Scan for the cell matching the given text and deliver its (X, Y) coordinate at center. 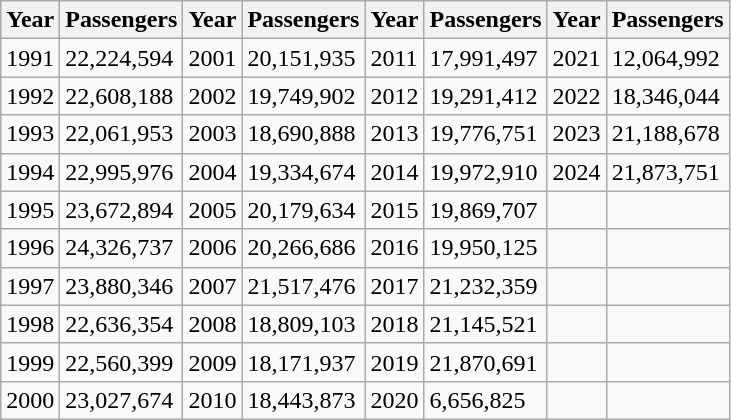
22,224,594 (122, 58)
6,656,825 (486, 400)
2019 (394, 362)
21,517,476 (304, 286)
2001 (212, 58)
22,636,354 (122, 324)
1997 (30, 286)
23,027,674 (122, 400)
20,151,935 (304, 58)
2014 (394, 172)
2011 (394, 58)
2017 (394, 286)
2013 (394, 134)
2015 (394, 210)
2000 (30, 400)
23,880,346 (122, 286)
19,972,910 (486, 172)
19,291,412 (486, 96)
1999 (30, 362)
21,870,691 (486, 362)
2021 (576, 58)
2009 (212, 362)
2008 (212, 324)
24,326,737 (122, 248)
18,690,888 (304, 134)
2005 (212, 210)
21,873,751 (668, 172)
1992 (30, 96)
2024 (576, 172)
22,061,953 (122, 134)
1998 (30, 324)
1994 (30, 172)
22,560,399 (122, 362)
2002 (212, 96)
22,995,976 (122, 172)
1995 (30, 210)
2006 (212, 248)
19,334,674 (304, 172)
2003 (212, 134)
2007 (212, 286)
2022 (576, 96)
2004 (212, 172)
19,776,751 (486, 134)
2010 (212, 400)
22,608,188 (122, 96)
1993 (30, 134)
20,266,686 (304, 248)
12,064,992 (668, 58)
18,443,873 (304, 400)
2018 (394, 324)
18,346,044 (668, 96)
1991 (30, 58)
21,145,521 (486, 324)
2012 (394, 96)
21,188,678 (668, 134)
21,232,359 (486, 286)
17,991,497 (486, 58)
1996 (30, 248)
18,809,103 (304, 324)
19,950,125 (486, 248)
19,869,707 (486, 210)
18,171,937 (304, 362)
20,179,634 (304, 210)
2016 (394, 248)
19,749,902 (304, 96)
2020 (394, 400)
2023 (576, 134)
23,672,894 (122, 210)
